Capture the cell that displays the provided text and extract its (x, y) central coordinate. 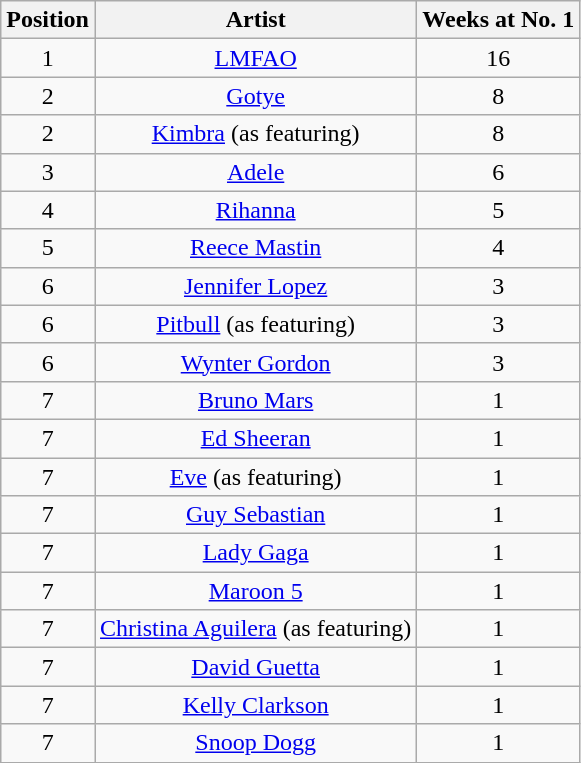
Wynter Gordon (255, 362)
Guy Sebastian (255, 515)
16 (498, 58)
David Guetta (255, 667)
Rihanna (255, 210)
Jennifer Lopez (255, 286)
Gotye (255, 96)
Kimbra (as featuring) (255, 134)
Eve (as featuring) (255, 477)
Maroon 5 (255, 591)
Bruno Mars (255, 400)
Christina Aguilera (as featuring) (255, 629)
Artist (255, 20)
LMFAO (255, 58)
Kelly Clarkson (255, 705)
Position (48, 20)
Weeks at No. 1 (498, 20)
Lady Gaga (255, 553)
Reece Mastin (255, 248)
Pitbull (as featuring) (255, 324)
Adele (255, 172)
Snoop Dogg (255, 743)
Ed Sheeran (255, 438)
